Detect which cell encompasses the target text, then output its [x, y] center coordinate. 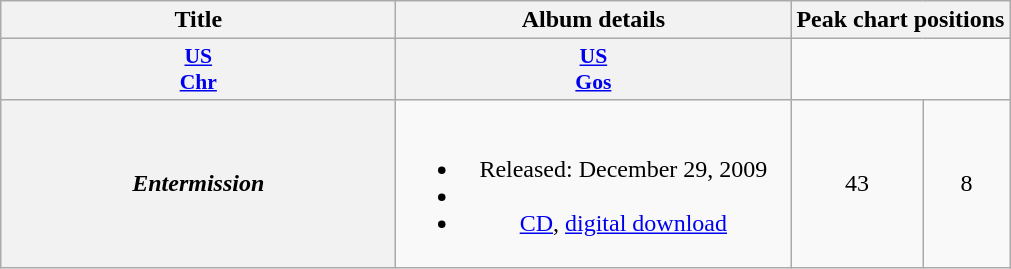
USGos [594, 70]
8 [966, 184]
43 [857, 184]
Peak chart positions [900, 20]
Released: December 29, 2009CD, digital download [594, 184]
Entermission [198, 184]
Album details [594, 20]
USChr [198, 70]
Title [198, 20]
